Pinpoint the cell where the given text exists, returning its [X, Y] midpoint coordinate. 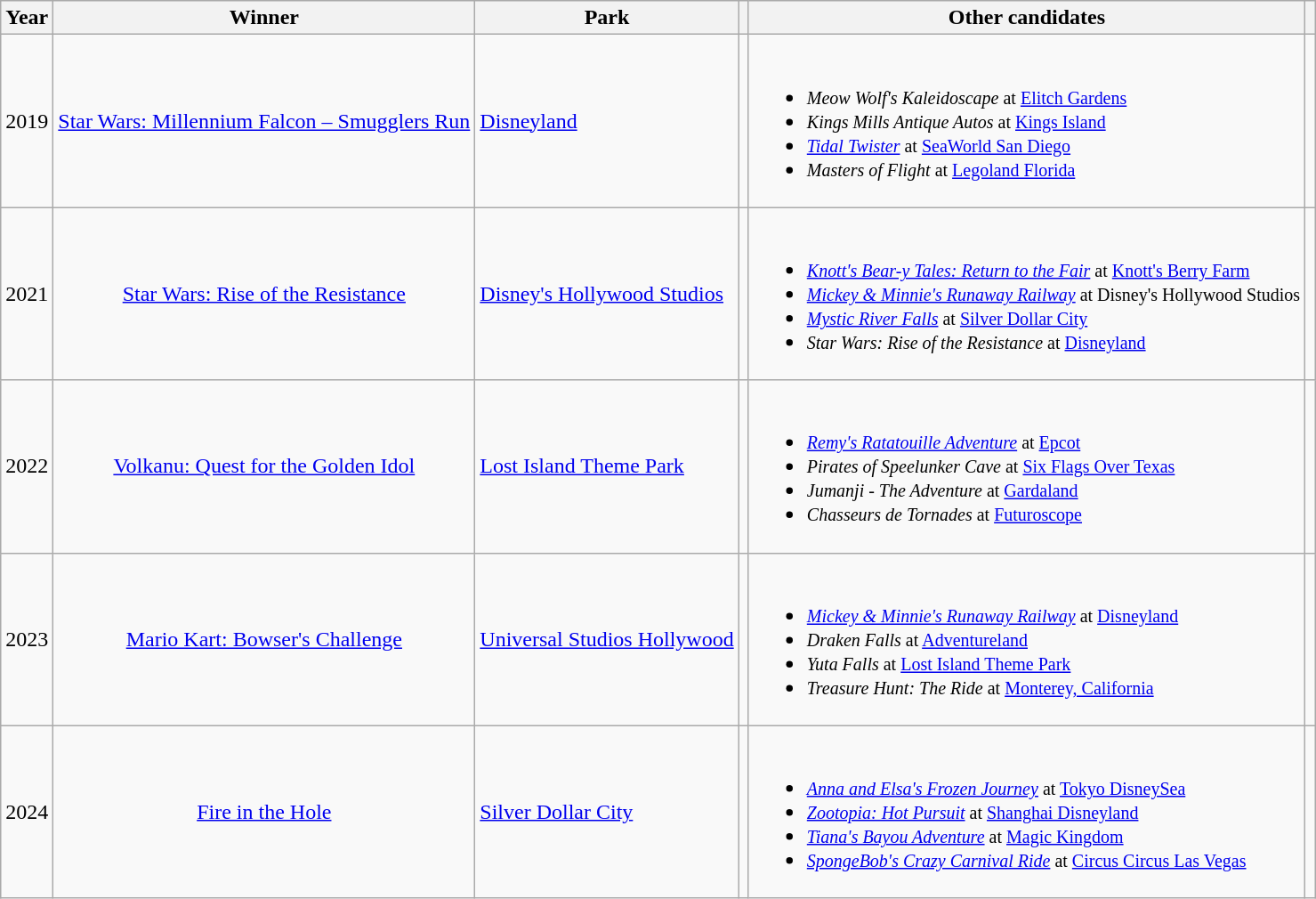
Volkanu: Quest for the Golden Idol [264, 466]
2023 [27, 639]
Fire in the Hole [264, 812]
Universal Studios Hollywood [607, 639]
Year [27, 18]
2021 [27, 294]
2024 [27, 812]
Park [607, 18]
Winner [264, 18]
Other candidates [1027, 18]
Silver Dollar City [607, 812]
Lost Island Theme Park [607, 466]
Star Wars: Rise of the Resistance [264, 294]
2022 [27, 466]
Star Wars: Millennium Falcon – Smugglers Run [264, 121]
Disney's Hollywood Studios [607, 294]
Disneyland [607, 121]
2019 [27, 121]
Mario Kart: Bowser's Challenge [264, 639]
